Capture the cell that displays the provided text and extract its [x, y] central coordinate. 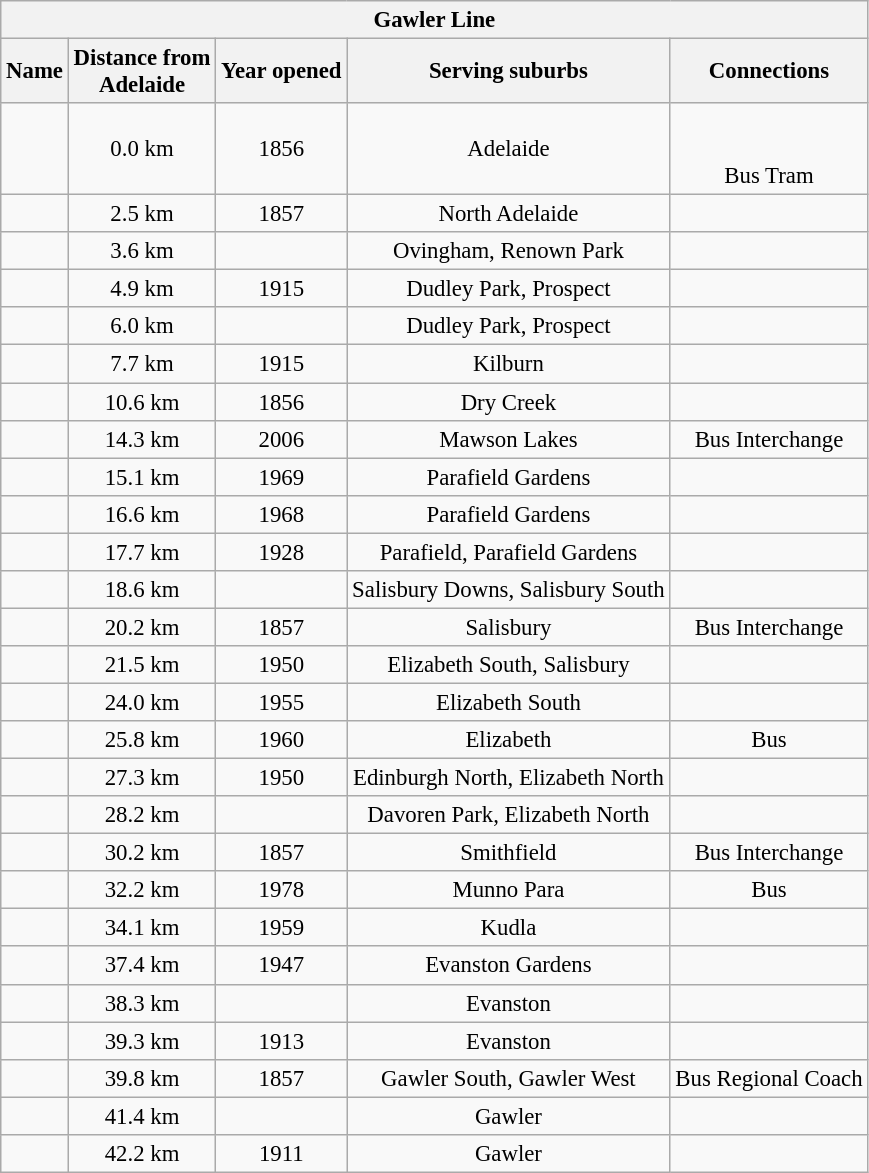
Elizabeth South [508, 702]
10.6 km [142, 402]
27.3 km [142, 778]
North Adelaide [508, 214]
1913 [282, 1041]
6.0 km [142, 327]
Elizabeth [508, 740]
7.7 km [142, 364]
37.4 km [142, 966]
1959 [282, 928]
1911 [282, 1154]
Gawler South, Gawler West [508, 1078]
Davoren Park, Elizabeth North [508, 815]
1960 [282, 740]
Distance fromAdelaide [142, 72]
Edinburgh North, Elizabeth North [508, 778]
25.8 km [142, 740]
Kilburn [508, 364]
Serving suburbs [508, 72]
Kudla [508, 928]
32.2 km [142, 890]
24.0 km [142, 702]
16.6 km [142, 514]
Smithfield [508, 853]
20.2 km [142, 627]
1969 [282, 477]
3.6 km [142, 251]
41.4 km [142, 1116]
21.5 km [142, 665]
1947 [282, 966]
Connections [769, 72]
Ovingham, Renown Park [508, 251]
Parafield, Parafield Gardens [508, 552]
15.1 km [142, 477]
42.2 km [142, 1154]
Adelaide [508, 149]
28.2 km [142, 815]
Bus Tram [769, 149]
38.3 km [142, 1003]
Salisbury [508, 627]
2006 [282, 439]
Mawson Lakes [508, 439]
0.0 km [142, 149]
Elizabeth South, Salisbury [508, 665]
14.3 km [142, 439]
39.8 km [142, 1078]
Salisbury Downs, Salisbury South [508, 590]
Bus Regional Coach [769, 1078]
34.1 km [142, 928]
Dry Creek [508, 402]
30.2 km [142, 853]
Evanston Gardens [508, 966]
Name [35, 72]
1978 [282, 890]
18.6 km [142, 590]
17.7 km [142, 552]
1928 [282, 552]
1968 [282, 514]
Gawler Line [434, 20]
4.9 km [142, 289]
Munno Para [508, 890]
Year opened [282, 72]
39.3 km [142, 1041]
2.5 km [142, 214]
1955 [282, 702]
